Output the [x, y] coordinate of the center of the cell containing the given text.  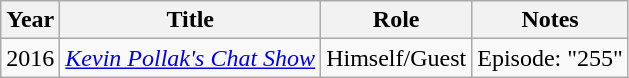
Himself/Guest [396, 58]
Kevin Pollak's Chat Show [190, 58]
2016 [30, 58]
Title [190, 20]
Role [396, 20]
Episode: "255" [550, 58]
Notes [550, 20]
Year [30, 20]
